Search for the cell housing the specified text and yield its [x, y] center coordinate. 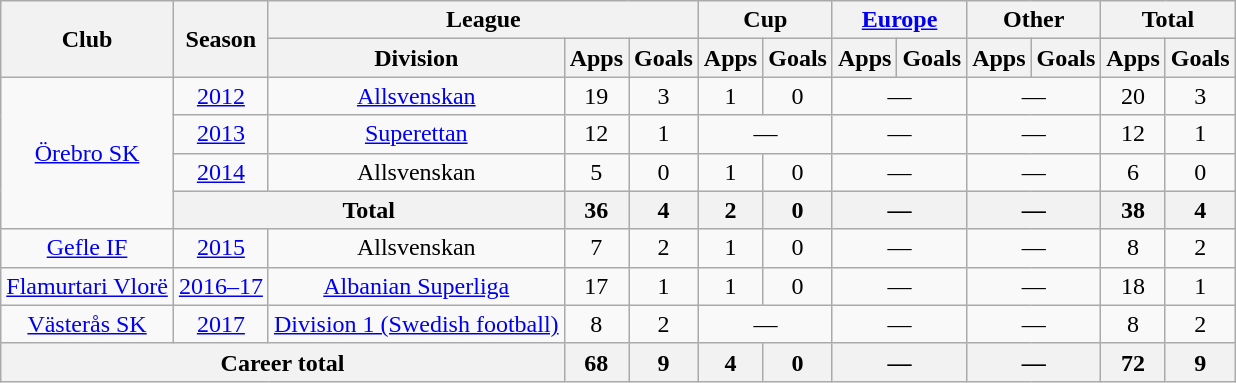
Division 1 (Swedish football) [416, 324]
Cup [765, 20]
Career total [282, 362]
Season [220, 39]
68 [596, 362]
2015 [220, 248]
2013 [220, 134]
18 [1133, 286]
Gefle IF [88, 248]
2014 [220, 172]
38 [1133, 210]
72 [1133, 362]
Europe [899, 20]
Örebro SK [88, 153]
36 [596, 210]
20 [1133, 96]
Superettan [416, 134]
2016–17 [220, 286]
2012 [220, 96]
6 [1133, 172]
Division [416, 58]
5 [596, 172]
Albanian Superliga [416, 286]
19 [596, 96]
2017 [220, 324]
Flamurtari Vlorë [88, 286]
Västerås SK [88, 324]
Other [1034, 20]
17 [596, 286]
League [483, 20]
7 [596, 248]
Club [88, 39]
